Locate the cell with the specified text and output its (x, y) center coordinate. 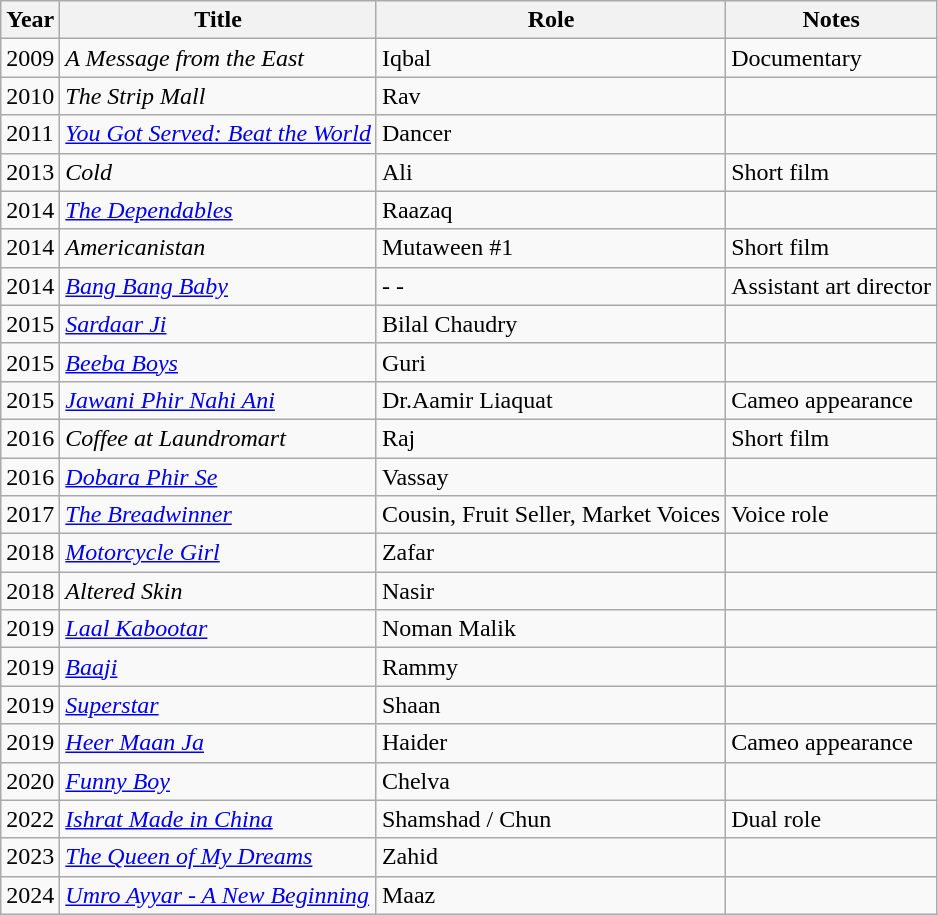
Superstar (218, 705)
Iqbal (550, 58)
Ishrat Made in China (218, 819)
2011 (30, 134)
Guri (550, 362)
Chelva (550, 781)
Jawani Phir Nahi Ani (218, 400)
Nasir (550, 591)
Bilal Chaudry (550, 324)
Cold (218, 172)
Raazaq (550, 210)
Motorcycle Girl (218, 553)
Shaan (550, 705)
Vassay (550, 477)
A Message from the East (218, 58)
2023 (30, 857)
- - (550, 286)
Altered Skin (218, 591)
Laal Kabootar (218, 629)
2017 (30, 515)
Cousin, Fruit Seller, Market Voices (550, 515)
Zahid (550, 857)
Dobara Phir Se (218, 477)
2022 (30, 819)
Notes (832, 20)
Sardaar Ji (218, 324)
Dual role (832, 819)
Rammy (550, 667)
Zafar (550, 553)
Mutaween #1 (550, 248)
2020 (30, 781)
You Got Served: Beat the World (218, 134)
Dancer (550, 134)
The Dependables (218, 210)
Assistant art director (832, 286)
2010 (30, 96)
Shamshad / Chun (550, 819)
Year (30, 20)
Funny Boy (218, 781)
Beeba Boys (218, 362)
2013 (30, 172)
Dr.Aamir Liaquat (550, 400)
2024 (30, 895)
Baaji (218, 667)
Maaz (550, 895)
Coffee at Laundromart (218, 438)
The Breadwinner (218, 515)
Heer Maan Ja (218, 743)
Umro Ayyar - A New Beginning (218, 895)
Americanistan (218, 248)
Raj (550, 438)
The Queen of My Dreams (218, 857)
Noman Malik (550, 629)
Ali (550, 172)
Bang Bang Baby (218, 286)
The Strip Mall (218, 96)
Rav (550, 96)
Role (550, 20)
Title (218, 20)
Documentary (832, 58)
Voice role (832, 515)
2009 (30, 58)
Haider (550, 743)
